Detect which cell encompasses the target text, then output its (X, Y) center coordinate. 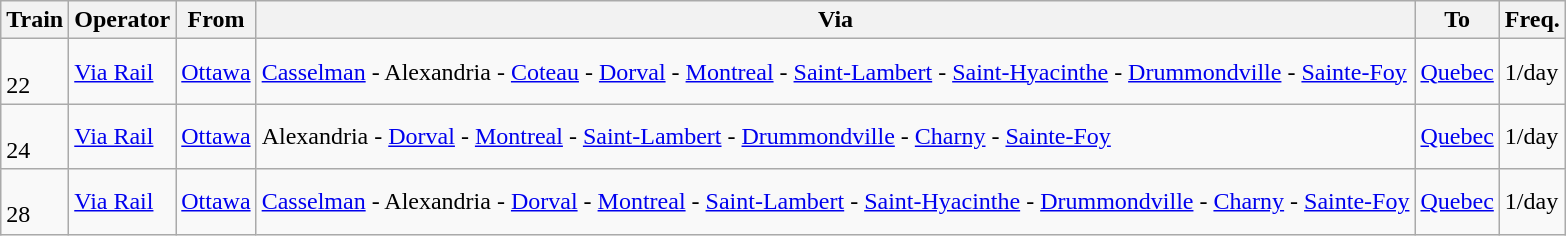
24 (35, 136)
22 (35, 72)
Via (836, 20)
To (1457, 20)
28 (35, 202)
Freq. (1532, 20)
Operator (122, 20)
Casselman - Alexandria - Dorval - Montreal - Saint-Lambert - Saint-Hyacinthe - Drummondville - Charny - Sainte-Foy (836, 202)
Alexandria - Dorval - Montreal - Saint-Lambert - Drummondville - Charny - Sainte-Foy (836, 136)
Train (35, 20)
Casselman - Alexandria - Coteau - Dorval - Montreal - Saint-Lambert - Saint-Hyacinthe - Drummondville - Sainte-Foy (836, 72)
From (216, 20)
